Extract the (X, Y) coordinate from the center of the cell holding the provided text.  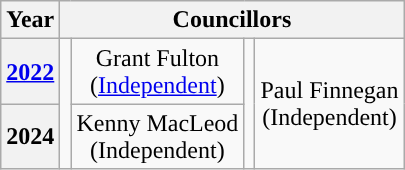
2024 (30, 136)
Year (30, 20)
Kenny MacLeod(Independent) (158, 136)
2022 (30, 72)
Councillors (232, 20)
Paul Finnegan(Independent) (330, 104)
Grant Fulton(Independent) (158, 72)
